Detect which cell encompasses the target text, then output its [X, Y] center coordinate. 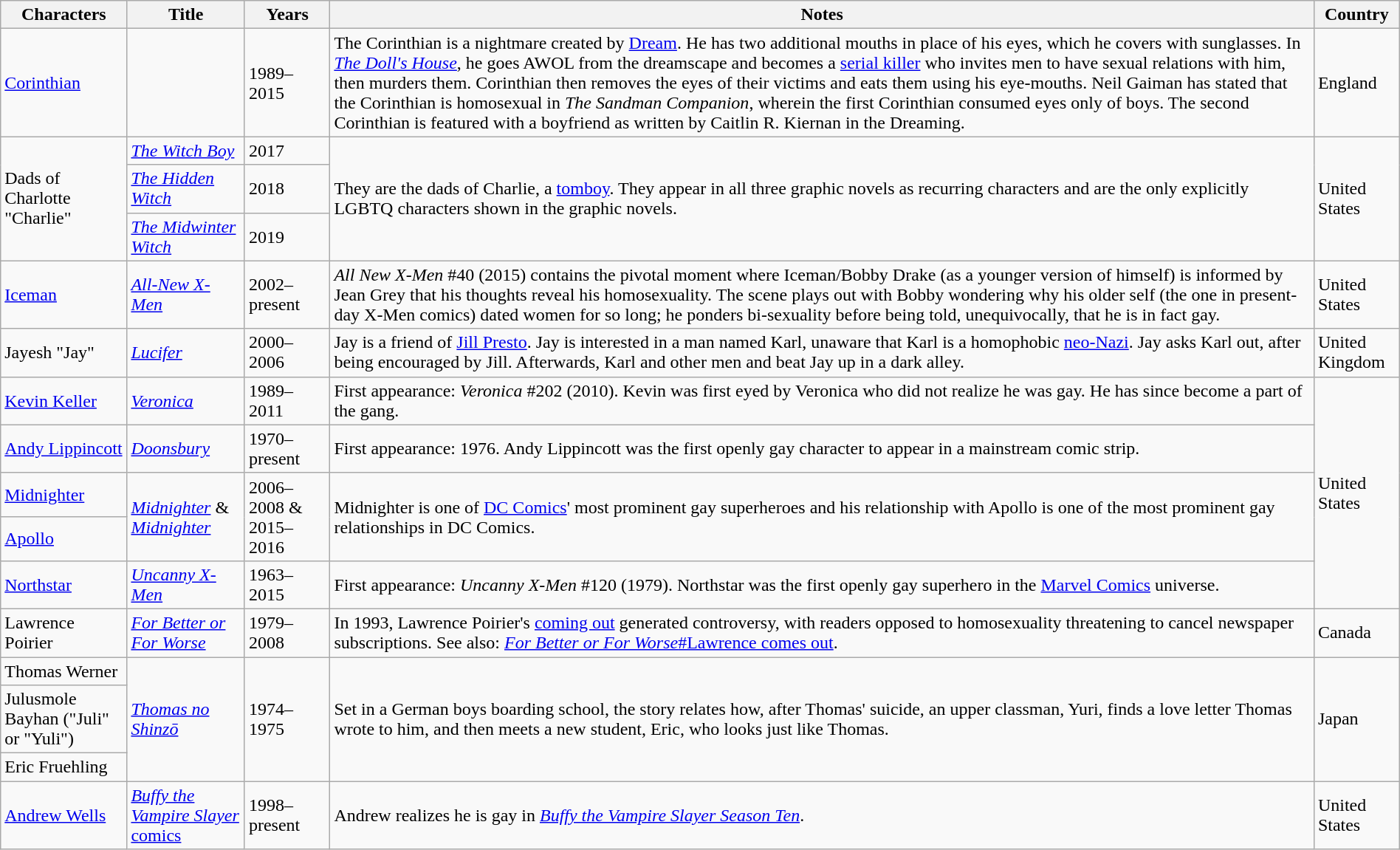
Title [186, 15]
The Witch Boy [186, 151]
Doonsbury [186, 449]
1970–present [286, 449]
Japan [1356, 719]
2006–2008 & 2015–2016 [286, 517]
1998–present [286, 815]
Jayesh "Jay" [64, 353]
Characters [64, 15]
2018 [286, 189]
Buffy the Vampire Slayer comics [186, 815]
The Hidden Witch [186, 189]
2019 [286, 236]
2000–2006 [286, 353]
Kevin Keller [64, 400]
United Kingdom [1356, 353]
Uncanny X-Men [186, 585]
First appearance: Veronica #202 (2010). Kevin was first eyed by Veronica who did not realize he was gay. He has since become a part of the gang. [822, 400]
The Midwinter Witch [186, 236]
Lucifer [186, 353]
Dads of Charlotte "Charlie" [64, 199]
1979–2008 [286, 632]
Years [286, 15]
First appearance: 1976. Andy Lippincott was the first openly gay character to appear in a mainstream comic strip. [822, 449]
For Better or For Worse [186, 632]
Julusmole Bayhan ("Juli" or "Yuli") [64, 719]
Thomas no Shinzō [186, 719]
1963–2015 [286, 585]
Northstar [64, 585]
2002–present [286, 295]
Eric Fruehling [64, 767]
1989–2011 [286, 400]
All-New X-Men [186, 295]
1989–2015 [286, 83]
Canada [1356, 632]
Lawrence Poirier [64, 632]
2017 [286, 151]
Country [1356, 15]
Iceman [64, 295]
Andy Lippincott [64, 449]
Midnighter & Midnighter [186, 517]
England [1356, 83]
First appearance: Uncanny X-Men #120 (1979). Northstar was the first openly gay superhero in the Marvel Comics universe. [822, 585]
Andrew realizes he is gay in Buffy the Vampire Slayer Season Ten. [822, 815]
Andrew Wells [64, 815]
Veronica [186, 400]
1974–1975 [286, 719]
Notes [822, 15]
Thomas Werner [64, 671]
Corinthian [64, 83]
Midnighter [64, 495]
Apollo [64, 539]
